From the cell containing the given text, extract its center point as [X, Y] coordinate. 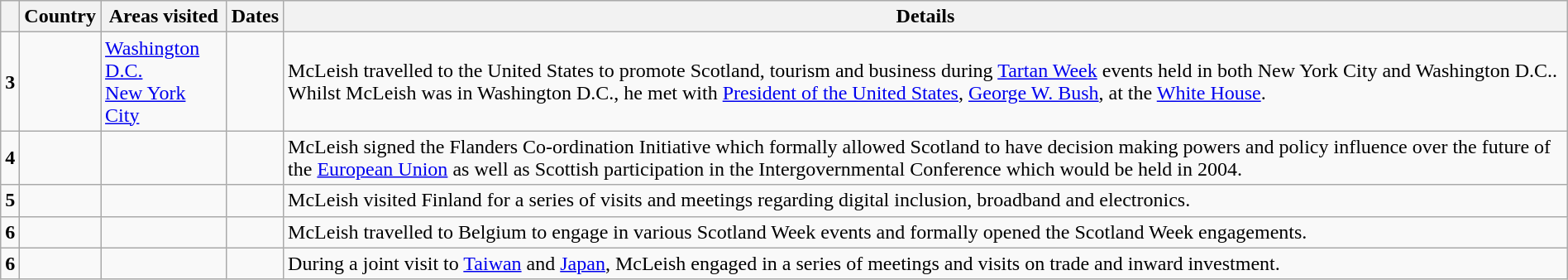
Details [926, 17]
Areas visited [164, 17]
McLeish travelled to Belgium to engage in various Scotland Week events and formally opened the Scotland Week engagements. [926, 232]
Dates [255, 17]
5 [10, 200]
Country [60, 17]
McLeish visited Finland for a series of visits and meetings regarding digital inclusion, broadband and electronics. [926, 200]
3 [10, 81]
Washington D.C. New York City [164, 81]
4 [10, 157]
During a joint visit to Taiwan and Japan, McLeish engaged in a series of meetings and visits on trade and inward investment. [926, 263]
